Search for the cell housing the specified text and yield its (X, Y) center coordinate. 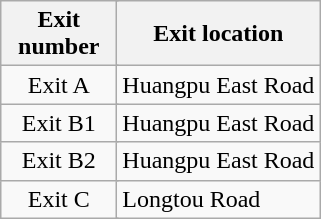
Longtou Road (218, 199)
Exit number (59, 34)
Exit C (59, 199)
Exit location (218, 34)
Exit A (59, 85)
Exit B1 (59, 123)
Exit B2 (59, 161)
